Return (x, y) of the center of cell containing provided text 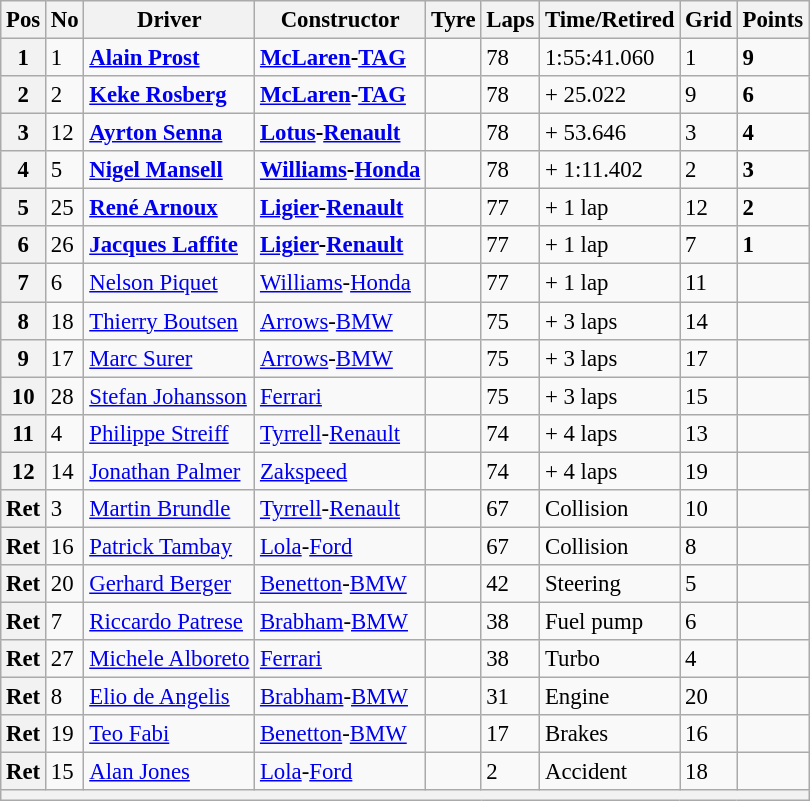
Philippe Streiff (170, 433)
Laps (510, 20)
Nigel Mansell (170, 170)
Time/Retired (610, 20)
+ 25.022 (610, 95)
+ 53.646 (610, 133)
Jacques Laffite (170, 245)
Martin Brundle (170, 509)
28 (65, 396)
Engine (610, 697)
Marc Surer (170, 358)
Tyre (454, 20)
Turbo (610, 659)
Brakes (610, 734)
25 (65, 208)
Gerhard Berger (170, 584)
Accident (610, 772)
Alan Jones (170, 772)
Nelson Piquet (170, 283)
Thierry Boutsen (170, 321)
Patrick Tambay (170, 546)
27 (65, 659)
No (65, 20)
42 (510, 584)
Riccardo Patrese (170, 621)
Points (772, 20)
Alain Prost (170, 58)
Lotus-Renault (340, 133)
Pos (24, 20)
+ 1:11.402 (610, 170)
Teo Fabi (170, 734)
Grid (708, 20)
Steering (610, 584)
Stefan Johansson (170, 396)
31 (510, 697)
Jonathan Palmer (170, 471)
13 (708, 433)
Driver (170, 20)
1:55:41.060 (610, 58)
26 (65, 245)
Keke Rosberg (170, 95)
Michele Alboreto (170, 659)
Fuel pump (610, 621)
Ayrton Senna (170, 133)
Zakspeed (340, 471)
Constructor (340, 20)
Elio de Angelis (170, 697)
René Arnoux (170, 208)
